Output the (x, y) coordinate of the center of the cell containing the given text.  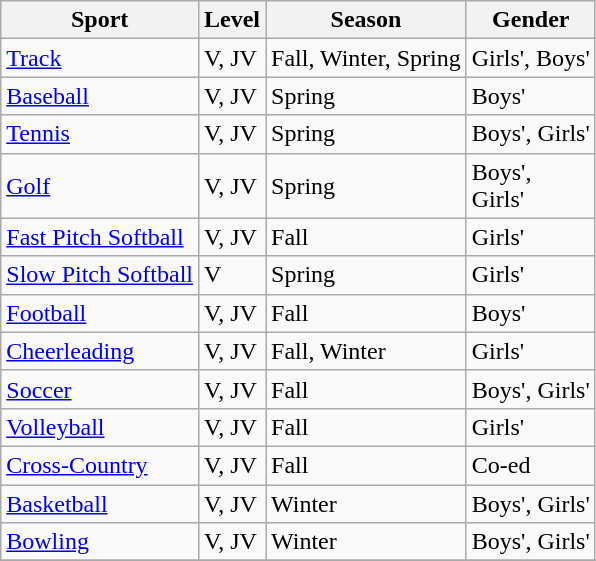
Slow Pitch Softball (100, 275)
Baseball (100, 96)
Golf (100, 186)
Season (366, 20)
Level (232, 20)
Girls', Boys' (530, 58)
Track (100, 58)
Sport (100, 20)
V (232, 275)
Co-ed (530, 465)
Fall, Winter (366, 351)
Soccer (100, 389)
Bowling (100, 542)
Cheerleading (100, 351)
Basketball (100, 503)
Tennis (100, 134)
Boys',Girls' (530, 186)
Football (100, 313)
Fall, Winter, Spring (366, 58)
Volleyball (100, 427)
Fast Pitch Softball (100, 237)
Cross-Country (100, 465)
Gender (530, 20)
